Search for the cell housing the specified text and yield its (x, y) center coordinate. 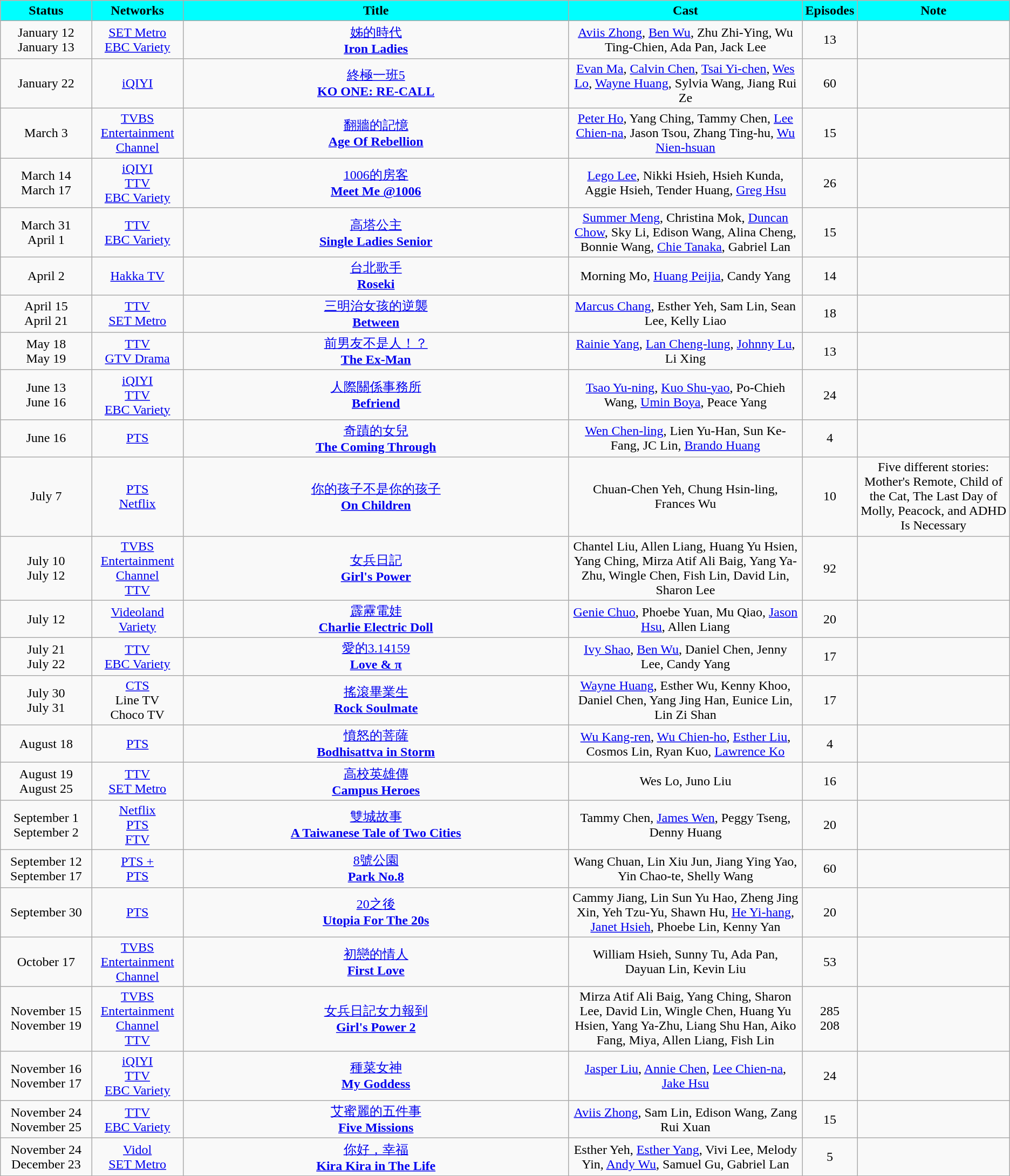
Five different stories: Mother's Remote, Child of the Cat, The Last Day of Molly, Peacock, and ADHD Is Necessary (933, 497)
NetflixPTSFTV (137, 825)
Chuan-Chen Yeh, Chung Hsin-ling, Frances Wu (685, 497)
CTSLine TVChoco TV (137, 700)
20之後Utopia For The 20s (376, 912)
53 (830, 962)
Lego Lee, Nikki Hsieh, Hsieh Kunda, Aggie Hsieh, Tender Huang, Greg Hsu (685, 182)
16 (830, 781)
女兵日記Girl's Power (376, 568)
PTSNetflix (137, 497)
285208 (830, 1019)
July 12 (46, 619)
Cammy Jiang, Lin Sun Yu Hao, Zheng Jing Xin, Yeh Tzu-Yu, Shawn Hu, He Yi-hang, Janet Hsieh, Phoebe Lin, Kenny Yan (685, 912)
高塔公主Single Ladies Senior (376, 233)
March 31April 1 (46, 233)
Tsao Yu-ning, Kuo Shu-yao, Po-Chieh Wang, Umin Boya, Peace Yang (685, 395)
Ivy Shao, Ben Wu, Daniel Chen, Jenny Lee, Candy Yang (685, 657)
April 2 (46, 276)
September 12September 17 (46, 868)
18 (830, 314)
Chantel Liu, Allen Liang, Huang Yu Hsien, Yang Ching, Mirza Atif Ali Baig, Yang Ya-Zhu, Wingle Chen, Fish Lin, David Lin, Sharon Lee (685, 568)
iQIYI (137, 83)
台北歌手Roseki (376, 276)
Title (376, 11)
August 18 (46, 744)
November 24November 25 (46, 1119)
1006的房客Meet Me @1006 (376, 182)
女兵日記女力報到Girl's Power 2 (376, 1019)
你的孩子不是你的孩子On Children (376, 497)
Esther Yeh, Esther Yang, Vivi Lee, Melody Yin, Andy Wu, Samuel Gu, Gabriel Lan (685, 1157)
奇蹟的女兒The Coming Through (376, 438)
July 21July 22 (46, 657)
5 (830, 1157)
Evan Ma, Calvin Chen, Tsai Yi-chen, Wes Lo, Wayne Huang, Sylvia Wang, Jiang Rui Ze (685, 83)
Summer Meng, Christina Mok, Duncan Chow, Sky Li, Edison Wang, Alina Cheng, Bonnie Wang, Chie Tanaka, Gabriel Lan (685, 233)
Genie Chuo, Phoebe Yuan, Mu Qiao, Jason Hsu, Allen Liang (685, 619)
14 (830, 276)
Rainie Yang, Lan Cheng-lung, Johnny Lu, Li Xing (685, 351)
January 22 (46, 83)
Aviis Zhong, Ben Wu, Zhu Zhi-Ying, Wu Ting-Chien, Ada Pan, Jack Lee (685, 40)
November 15November 19 (46, 1019)
高校英雄傳Campus Heroes (376, 781)
Cast (685, 11)
Hakka TV (137, 276)
Wen Chen-ling, Lien Yu-Han, Sun Ke-Fang, JC Lin, Brando Huang (685, 438)
終極一班5KO ONE: RE-CALL (376, 83)
June 13June 16 (46, 395)
Peter Ho, Yang Ching, Tammy Chen, Lee Chien-na, Jason Tsou, Zhang Ting-hu, Wu Nien-hsuan (685, 133)
愛的3.14159Love & π (376, 657)
Wayne Huang, Esther Wu, Kenny Khoo, Daniel Chen, Yang Jing Han, Eunice Lin, Lin Zi Shan (685, 700)
憤怒的菩薩Bodhisattva in Storm (376, 744)
26 (830, 182)
November 16November 17 (46, 1076)
92 (830, 568)
8號公園Park No.8 (376, 868)
April 15April 21 (46, 314)
10 (830, 497)
Note (933, 11)
Jasper Liu, Annie Chen, Lee Chien-na, Jake Hsu (685, 1076)
William Hsieh, Sunny Tu, Ada Pan, Dayuan Lin, Kevin Liu (685, 962)
March 3 (46, 133)
人際關係事務所Befriend (376, 395)
Morning Mo, Huang Peijia, Candy Yang (685, 276)
Episodes (830, 11)
July 30July 31 (46, 700)
TTVGTV Drama (137, 351)
August 19August 25 (46, 781)
November 24December 23 (46, 1157)
Wes Lo, Juno Liu (685, 781)
Aviis Zhong, Sam Lin, Edison Wang, Zang Rui Xuan (685, 1119)
October 17 (46, 962)
艾蜜麗的五件事Five Missions (376, 1119)
January 12January 13 (46, 40)
三明治女孩的逆襲Between (376, 314)
May 18May 19 (46, 351)
Wu Kang-ren, Wu Chien-ho, Esther Liu, Cosmos Lin, Ryan Kuo, Lawrence Ko (685, 744)
SET MetroEBC Variety (137, 40)
你好，幸福Kira Kira in The Life (376, 1157)
Wang Chuan, Lin Xiu Jun, Jiang Ying Yao, Yin Chao-te, Shelly Wang (685, 868)
搖滾畢業生Rock Soulmate (376, 700)
翻牆的記憶Age Of Rebellion (376, 133)
雙城故事A Taiwanese Tale of Two Cities (376, 825)
July 10July 12 (46, 568)
前男友不是人！？The Ex-Man (376, 351)
September 1September 2 (46, 825)
種菜女神My Goddess (376, 1076)
Networks (137, 11)
Status (46, 11)
March 14March 17 (46, 182)
July 7 (46, 497)
初戀的情人First Love (376, 962)
PTS +PTS (137, 868)
VidolSET Metro (137, 1157)
September 30 (46, 912)
Videoland Variety (137, 619)
June 16 (46, 438)
姊的時代Iron Ladies (376, 40)
Marcus Chang, Esther Yeh, Sam Lin, Sean Lee, Kelly Liao (685, 314)
霹靂電娃Charlie Electric Doll (376, 619)
Tammy Chen, James Wen, Peggy Tseng, Denny Huang (685, 825)
